Capture the cell that displays the provided text and extract its (x, y) central coordinate. 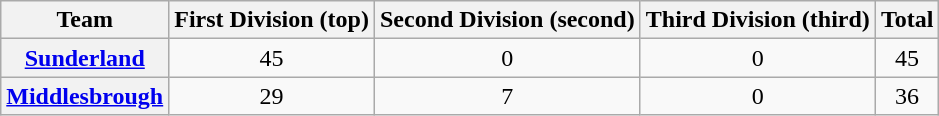
Team (85, 20)
First Division (top) (272, 20)
Sunderland (85, 58)
36 (907, 96)
Middlesbrough (85, 96)
Third Division (third) (758, 20)
29 (272, 96)
Second Division (second) (507, 20)
Total (907, 20)
7 (507, 96)
